Pinpoint the cell where the given text exists, returning its (X, Y) midpoint coordinate. 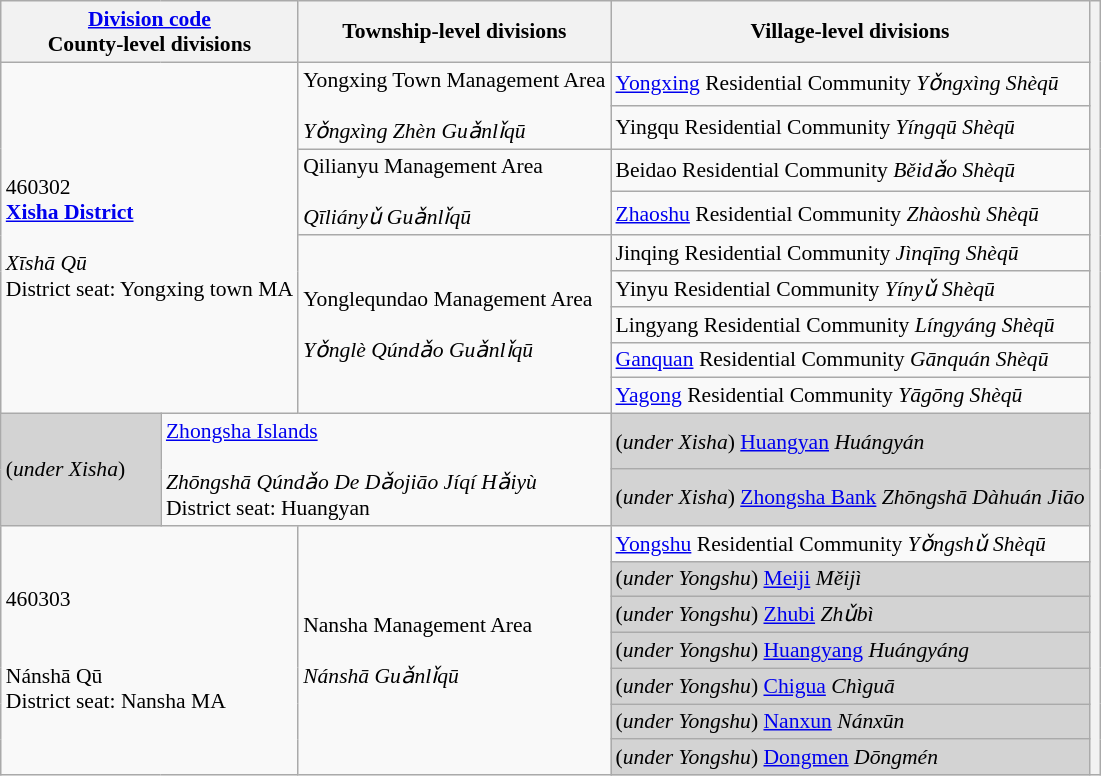
(under Yongshu) Dongmen Dōngmén (850, 758)
Yongxing Town Management AreaYǒngxìng Zhèn Guǎnlǐqū (454, 106)
(under Xisha) (81, 470)
Yinyu Residential Community Yínyǔ Shèqū (850, 289)
(under Xisha) Huangyan Huángyán (850, 442)
Township-level divisions (454, 32)
Yongxing Residential Community Yǒngxìng Shèqū (850, 84)
Yongshu Residential Community Yǒngshǔ Shèqū (850, 544)
(under Yongshu) Nanxun Nánxūn (850, 722)
Zhaoshu Residential Community Zhàoshù Shèqū (850, 214)
Ganquan Residential Community Gānquán Shèqū (850, 360)
Nansha Management AreaNánshā Guǎnlǐqū (454, 650)
Village-level divisions (850, 32)
(under Yongshu) Huangyang Huángyáng (850, 651)
Zhongsha IslandsZhōngshā Qúndǎo De Dǎojiāo Jíqí HǎiyùDistrict seat: Huangyan (386, 470)
(under Yongshu) Zhubi Zhǔbì (850, 615)
Lingyang Residential Community Língyáng Shèqū (850, 325)
460302Xisha DistrictXīshā QūDistrict seat: Yongxing town MA (150, 238)
(under Xisha) Zhongsha Bank Zhōngshā Dàhuán Jiāo (850, 498)
Division codeCounty-level divisions (150, 32)
Yingqu Residential Community Yíngqū Shèqū (850, 128)
Yagong Residential Community Yāgōng Shèqū (850, 396)
(under Yongshu) Meiji Měijì (850, 579)
Qilianyu Management AreaQīliányǔ Guǎnlǐqū (454, 192)
Jinqing Residential Community Jìnqīng Shèqū (850, 254)
Beidao Residential Community Běidǎo Shèqū (850, 170)
460303Nánshā QūDistrict seat: Nansha MA (150, 650)
Yonglequndao Management AreaYǒnglè Qúndǎo Guǎnlǐqū (454, 325)
(under Yongshu) Chigua Chìguā (850, 686)
